Extract the (x, y) coordinate from the center of the cell holding the provided text.  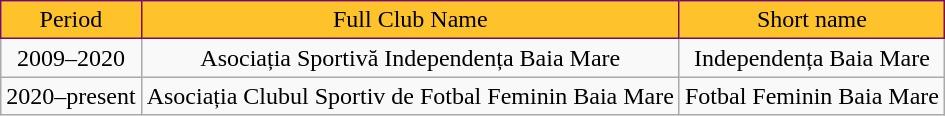
Independența Baia Mare (812, 58)
Full Club Name (410, 20)
2020–present (71, 96)
Fotbal Feminin Baia Mare (812, 96)
Period (71, 20)
2009–2020 (71, 58)
Asociația Sportivă Independența Baia Mare (410, 58)
Short name (812, 20)
Asociația Clubul Sportiv de Fotbal Feminin Baia Mare (410, 96)
